Return the (X, Y) coordinate for the center point of the cell that contains the specified text.  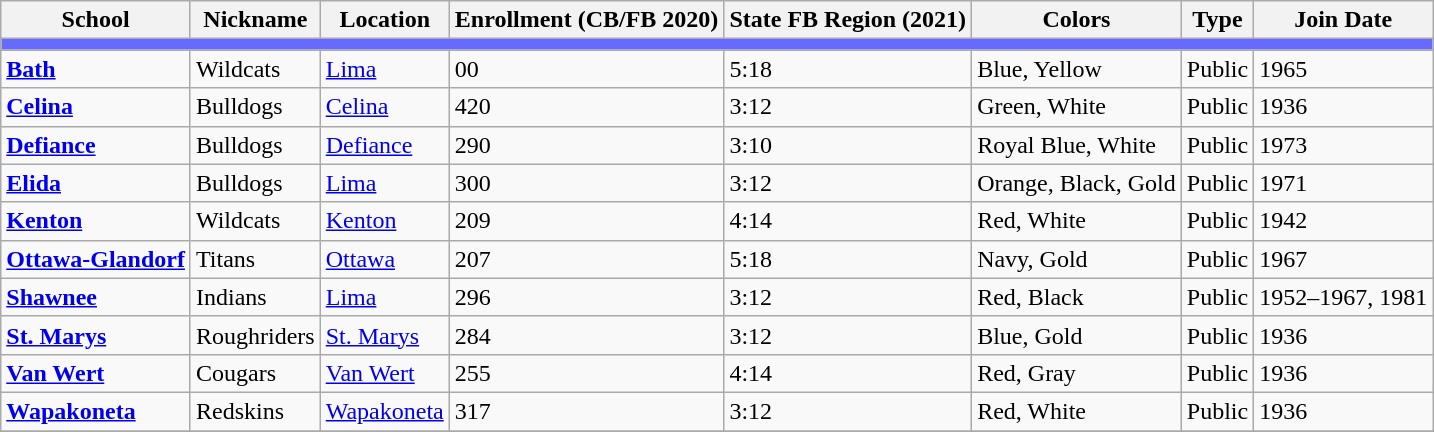
296 (586, 297)
Blue, Yellow (1077, 69)
00 (586, 69)
1967 (1344, 259)
Green, White (1077, 107)
284 (586, 335)
Navy, Gold (1077, 259)
Indians (255, 297)
Redskins (255, 411)
3:10 (848, 145)
Orange, Black, Gold (1077, 183)
Red, Black (1077, 297)
Titans (255, 259)
1952–1967, 1981 (1344, 297)
1973 (1344, 145)
207 (586, 259)
Cougars (255, 373)
Ottawa-Glandorf (96, 259)
300 (586, 183)
Roughriders (255, 335)
Join Date (1344, 20)
1942 (1344, 221)
255 (586, 373)
317 (586, 411)
Red, Gray (1077, 373)
1971 (1344, 183)
Enrollment (CB/FB 2020) (586, 20)
Blue, Gold (1077, 335)
Colors (1077, 20)
Type (1217, 20)
Location (384, 20)
School (96, 20)
Ottawa (384, 259)
290 (586, 145)
Bath (96, 69)
420 (586, 107)
Royal Blue, White (1077, 145)
1965 (1344, 69)
Nickname (255, 20)
Shawnee (96, 297)
Elida (96, 183)
State FB Region (2021) (848, 20)
209 (586, 221)
